Return (X, Y) of the center of cell containing provided text 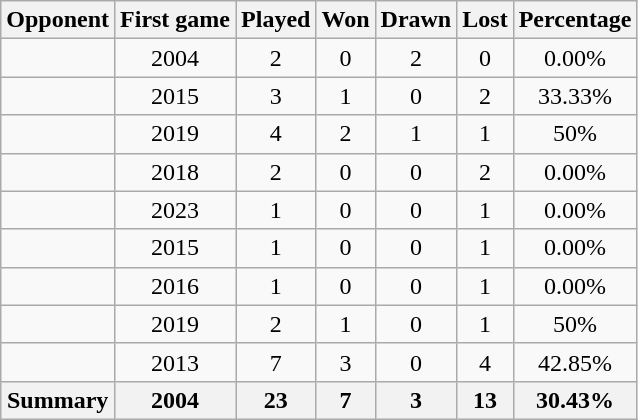
Played (276, 20)
33.33% (575, 96)
Lost (485, 20)
13 (485, 400)
2023 (176, 210)
30.43% (575, 400)
2016 (176, 286)
42.85% (575, 362)
23 (276, 400)
Opponent (58, 20)
Drawn (416, 20)
Percentage (575, 20)
2018 (176, 172)
First game (176, 20)
2013 (176, 362)
Summary (58, 400)
Won (346, 20)
